Pinpoint the cell where the given text exists, returning its (X, Y) midpoint coordinate. 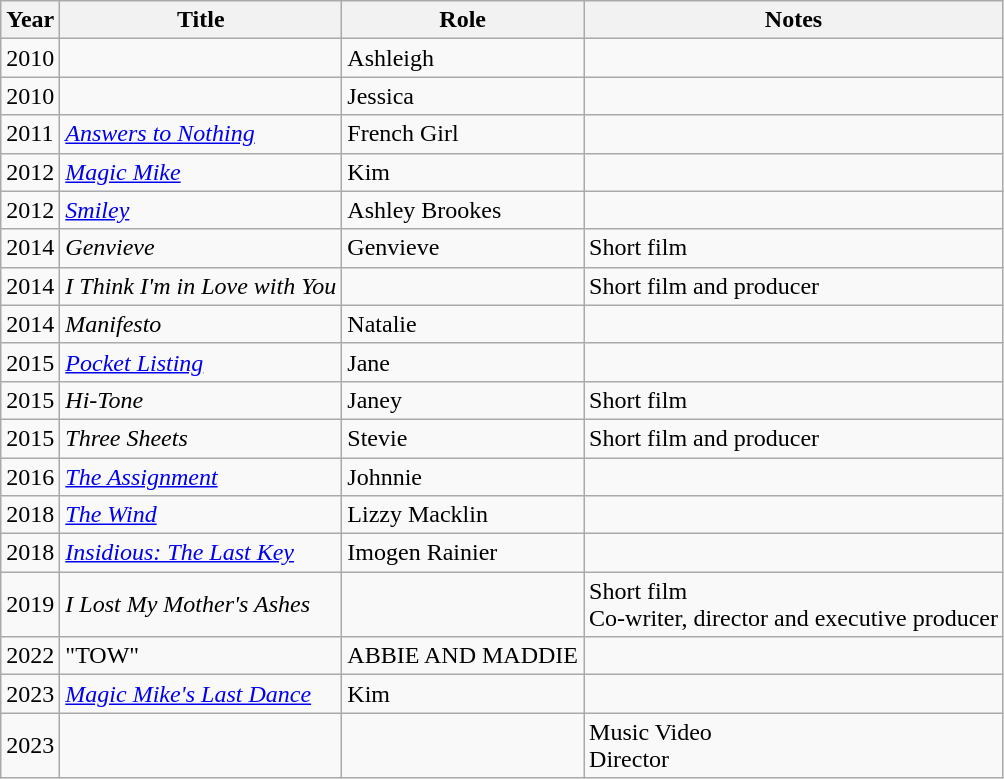
Magic Mike (201, 172)
2022 (30, 656)
French Girl (463, 134)
Smiley (201, 210)
Title (201, 20)
I Lost My Mother's Ashes (201, 604)
The Assignment (201, 477)
2019 (30, 604)
Ashleigh (463, 58)
Answers to Nothing (201, 134)
ABBIE AND MADDIE (463, 656)
Role (463, 20)
Jane (463, 362)
Year (30, 20)
Natalie (463, 324)
Pocket Listing (201, 362)
Three Sheets (201, 438)
Jessica (463, 96)
Stevie (463, 438)
Lizzy Macklin (463, 515)
2011 (30, 134)
I Think I'm in Love with You (201, 286)
Music VideoDirector (794, 746)
Insidious: The Last Key (201, 553)
2016 (30, 477)
Short filmCo-writer, director and executive producer (794, 604)
Imogen Rainier (463, 553)
Magic Mike's Last Dance (201, 694)
Hi-Tone (201, 400)
Janey (463, 400)
Ashley Brookes (463, 210)
The Wind (201, 515)
Johnnie (463, 477)
Notes (794, 20)
"TOW" (201, 656)
Manifesto (201, 324)
